Provide the [x, y] coordinate of the cell's center where the given text is located.  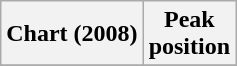
Peak position [189, 34]
Chart (2008) [72, 34]
